Detect which cell encompasses the target text, then output its [X, Y] center coordinate. 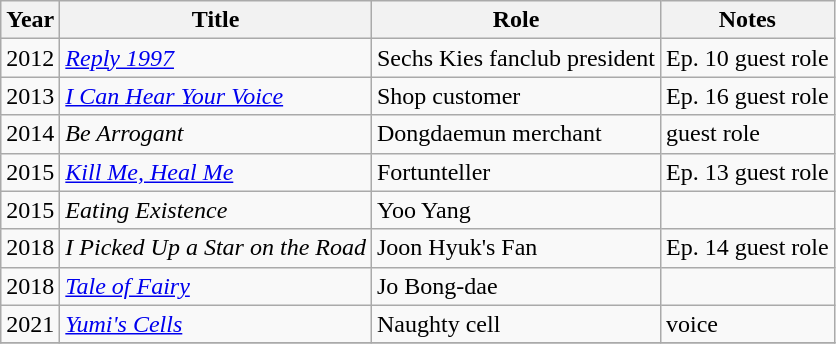
2014 [30, 134]
Jo Bong-dae [516, 286]
Joon Hyuk's Fan [516, 248]
Ep. 10 guest role [747, 58]
Ep. 16 guest role [747, 96]
Kill Me, Heal Me [216, 172]
Ep. 14 guest role [747, 248]
Role [516, 20]
I Picked Up a Star on the Road [216, 248]
Yumi's Cells [216, 324]
Fortunteller [516, 172]
2021 [30, 324]
voice [747, 324]
Be Arrogant [216, 134]
Sechs Kies fanclub president [516, 58]
Naughty cell [516, 324]
Title [216, 20]
2012 [30, 58]
Shop customer [516, 96]
Tale of Fairy [216, 286]
Dongdaemun merchant [516, 134]
Notes [747, 20]
Eating Existence [216, 210]
I Can Hear Your Voice [216, 96]
2013 [30, 96]
Yoo Yang [516, 210]
Reply 1997 [216, 58]
guest role [747, 134]
Ep. 13 guest role [747, 172]
Year [30, 20]
